Identify which cell holds the provided text, then report its [X, Y] central coordinate. 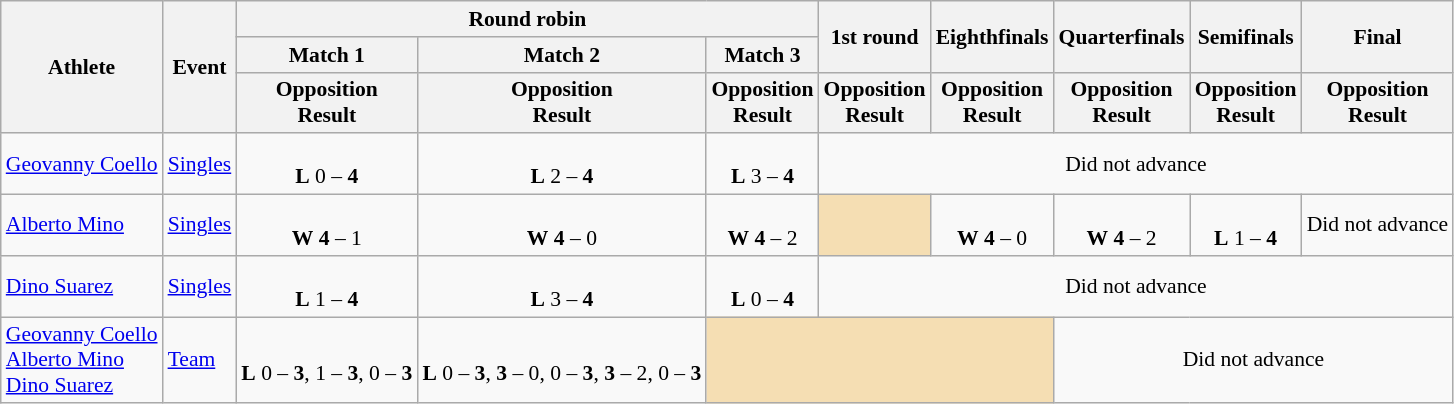
Match 1 [326, 55]
Match 2 [562, 55]
Dino Suarez [82, 286]
1st round [875, 36]
Round robin [527, 19]
W 4 – 1 [326, 226]
Match 3 [762, 55]
Quarterfinals [1122, 36]
Event [200, 67]
L 2 – 4 [562, 164]
L 0 – 3, 1 – 3, 0 – 3 [326, 360]
Final [1378, 36]
Athlete [82, 67]
Team [200, 360]
Alberto Mino [82, 226]
Geovanny CoelloAlberto MinoDino Suarez [82, 360]
Geovanny Coello [82, 164]
Eighthfinals [992, 36]
Semifinals [1246, 36]
L 0 – 3, 3 – 0, 0 – 3, 3 – 2, 0 – 3 [562, 360]
